Return [X, Y] of the center of cell containing provided text 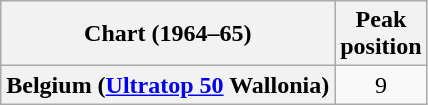
Peakposition [381, 34]
Chart (1964–65) [168, 34]
9 [381, 85]
Belgium (Ultratop 50 Wallonia) [168, 85]
